Capture the cell that displays the provided text and extract its [x, y] central coordinate. 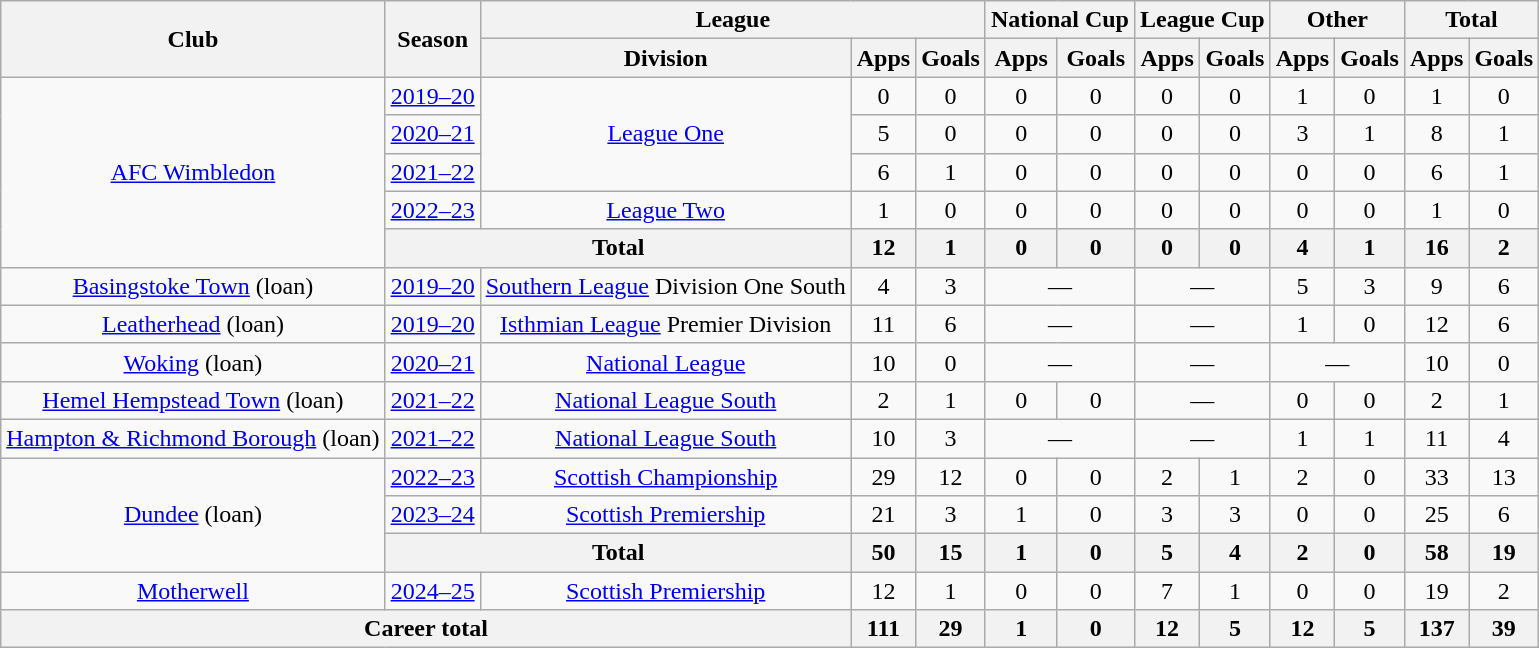
2023–24 [432, 515]
2024–25 [432, 591]
Hampton & Richmond Borough (loan) [193, 438]
15 [951, 553]
13 [1504, 477]
League [732, 20]
21 [883, 515]
58 [1436, 553]
League Cup [1202, 20]
Hemel Hempstead Town (loan) [193, 400]
Dundee (loan) [193, 515]
Leatherhead (loan) [193, 324]
39 [1504, 629]
9 [1436, 286]
Season [432, 39]
Southern League Division One South [666, 286]
AFC Wimbledon [193, 172]
25 [1436, 515]
16 [1436, 248]
Club [193, 39]
National Cup [1060, 20]
Other [1337, 20]
50 [883, 553]
7 [1166, 591]
Division [666, 58]
Motherwell [193, 591]
33 [1436, 477]
Isthmian League Premier Division [666, 324]
137 [1436, 629]
League One [666, 134]
Scottish Championship [666, 477]
8 [1436, 134]
League Two [666, 210]
National League [666, 362]
Woking (loan) [193, 362]
Basingstoke Town (loan) [193, 286]
111 [883, 629]
Career total [426, 629]
